Pinpoint the cell where the given text exists, returning its (x, y) midpoint coordinate. 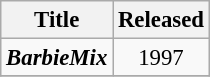
BarbieMix (57, 58)
1997 (162, 58)
Title (57, 20)
Released (162, 20)
